Identify which cell holds the provided text, then report its [x, y] central coordinate. 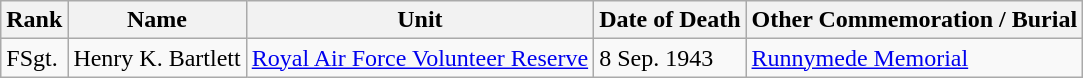
Date of Death [670, 20]
Runnymede Memorial [914, 58]
Other Commemoration / Burial [914, 20]
FSgt. [34, 58]
Unit [420, 20]
Rank [34, 20]
Royal Air Force Volunteer Reserve [420, 58]
Name [157, 20]
8 Sep. 1943 [670, 58]
Henry K. Bartlett [157, 58]
